Return the (X, Y) coordinate for the center point of the cell that contains the specified text.  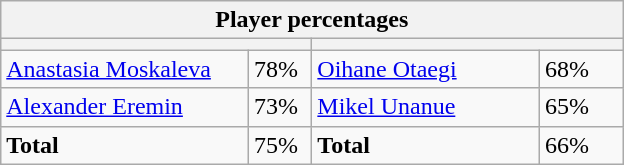
78% (280, 69)
Anastasia Moskaleva (125, 69)
75% (280, 145)
Oihane Otaegi (426, 69)
66% (580, 145)
Alexander Eremin (125, 107)
Player percentages (312, 20)
68% (580, 69)
73% (280, 107)
Mikel Unanue (426, 107)
65% (580, 107)
